Search for the cell housing the specified text and yield its (x, y) center coordinate. 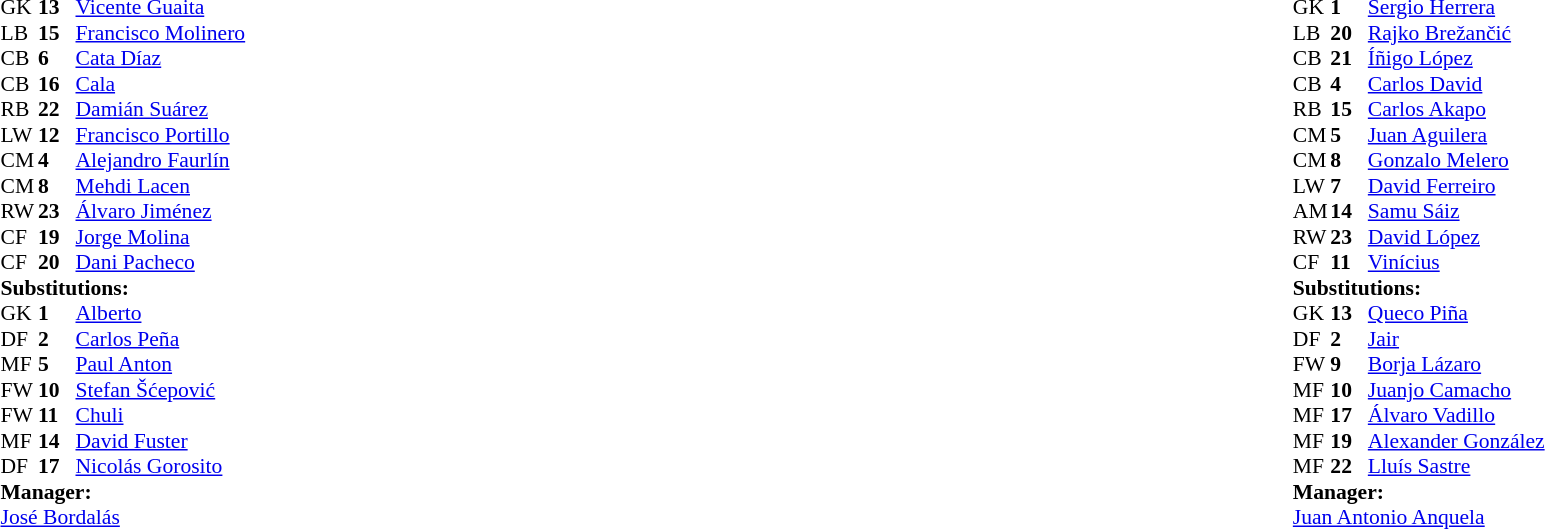
Nicolás Gorosito (161, 467)
Álvaro Jiménez (161, 211)
Samu Sáiz (1456, 211)
Íñigo López (1456, 59)
Francisco Molinero (161, 33)
AM (1312, 211)
Lluís Sastre (1456, 467)
Rajko Brežančić (1456, 33)
Vinícius (1456, 263)
Juan Aguilera (1456, 135)
21 (1349, 59)
Stefan Šćepović (161, 390)
Juanjo Camacho (1456, 390)
Borja Lázaro (1456, 365)
Queco Piña (1456, 313)
David López (1456, 237)
12 (57, 135)
Cata Díaz (161, 59)
Dani Pacheco (161, 263)
David Ferreiro (1456, 186)
Alberto (161, 313)
Carlos Peña (161, 339)
Gonzalo Melero (1456, 161)
David Fuster (161, 441)
Chuli (161, 415)
Damián Suárez (161, 109)
16 (57, 84)
Carlos Akapo (1456, 109)
Mehdi Lacen (161, 186)
Jorge Molina (161, 237)
Paul Anton (161, 365)
6 (57, 59)
Alexander González (1456, 441)
1 (57, 313)
Francisco Portillo (161, 135)
Jair (1456, 339)
9 (1349, 365)
13 (1349, 313)
7 (1349, 186)
Álvaro Vadillo (1456, 415)
Cala (161, 84)
Carlos David (1456, 84)
Alejandro Faurlín (161, 161)
